Extract the [x, y] coordinate from the center of the cell holding the provided text.  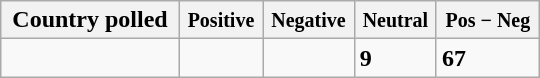
9 [395, 58]
Pos − Neg [488, 20]
Neutral [395, 20]
67 [488, 58]
Country polled [90, 20]
Negative [309, 20]
Positive [220, 20]
